Provide the (X, Y) coordinate of the cell's center where the given text is located.  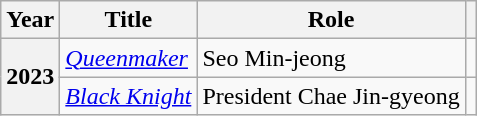
Year (30, 20)
Role (331, 20)
Seo Min-jeong (331, 58)
Black Knight (128, 96)
Queenmaker (128, 58)
President Chae Jin-gyeong (331, 96)
Title (128, 20)
2023 (30, 77)
